Find where the given text appears and provide that cell's center as [x, y] coordinate. 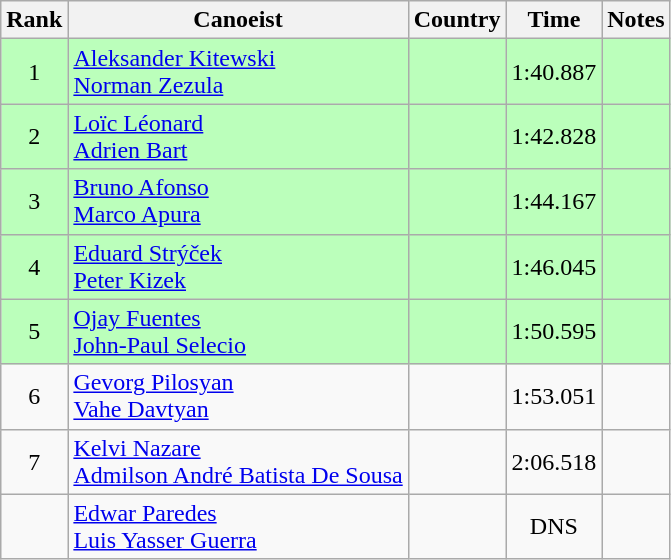
Rank [34, 20]
Canoeist [238, 20]
7 [34, 462]
6 [34, 396]
Bruno AfonsoMarco Apura [238, 202]
DNS [554, 526]
Country [457, 20]
3 [34, 202]
1:40.887 [554, 72]
Kelvi NazareAdmilson André Batista De Sousa [238, 462]
2:06.518 [554, 462]
Time [554, 20]
1:44.167 [554, 202]
Notes [636, 20]
2 [34, 136]
1:42.828 [554, 136]
1 [34, 72]
4 [34, 266]
Ojay FuentesJohn-Paul Selecio [238, 332]
1:46.045 [554, 266]
Aleksander KitewskiNorman Zezula [238, 72]
Eduard StrýčekPeter Kizek [238, 266]
Gevorg PilosyanVahe Davtyan [238, 396]
Edwar ParedesLuis Yasser Guerra [238, 526]
5 [34, 332]
1:53.051 [554, 396]
1:50.595 [554, 332]
Loïc LéonardAdrien Bart [238, 136]
